Determine the (x, y) coordinate at the center of the cell enclosing the given text.  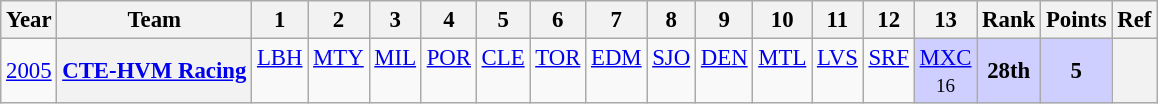
8 (672, 20)
6 (558, 20)
Points (1076, 20)
Rank (1009, 20)
SJO (672, 72)
MXC16 (946, 72)
12 (888, 20)
LVS (838, 72)
DEN (724, 72)
MTL (782, 72)
2 (338, 20)
3 (395, 20)
MTY (338, 72)
Year (29, 20)
7 (616, 20)
13 (946, 20)
SRF (888, 72)
9 (724, 20)
Ref (1134, 20)
CLE (503, 72)
CTE-HVM Racing (154, 72)
11 (838, 20)
10 (782, 20)
MIL (395, 72)
POR (448, 72)
TOR (558, 72)
LBH (280, 72)
EDM (616, 72)
Team (154, 20)
1 (280, 20)
28th (1009, 72)
4 (448, 20)
2005 (29, 72)
